For the text-containing cell, return its midpoint in (x, y) coordinate format. 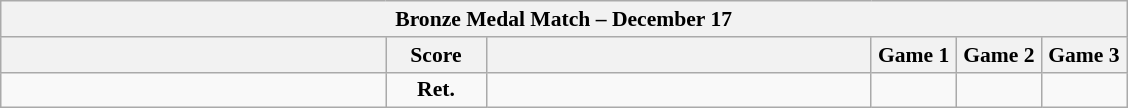
Game 3 (1084, 55)
Game 1 (914, 55)
Game 2 (998, 55)
Score (436, 55)
Ret. (436, 90)
Bronze Medal Match – December 17 (564, 19)
